Locate the cell with the specified text and output its (X, Y) center coordinate. 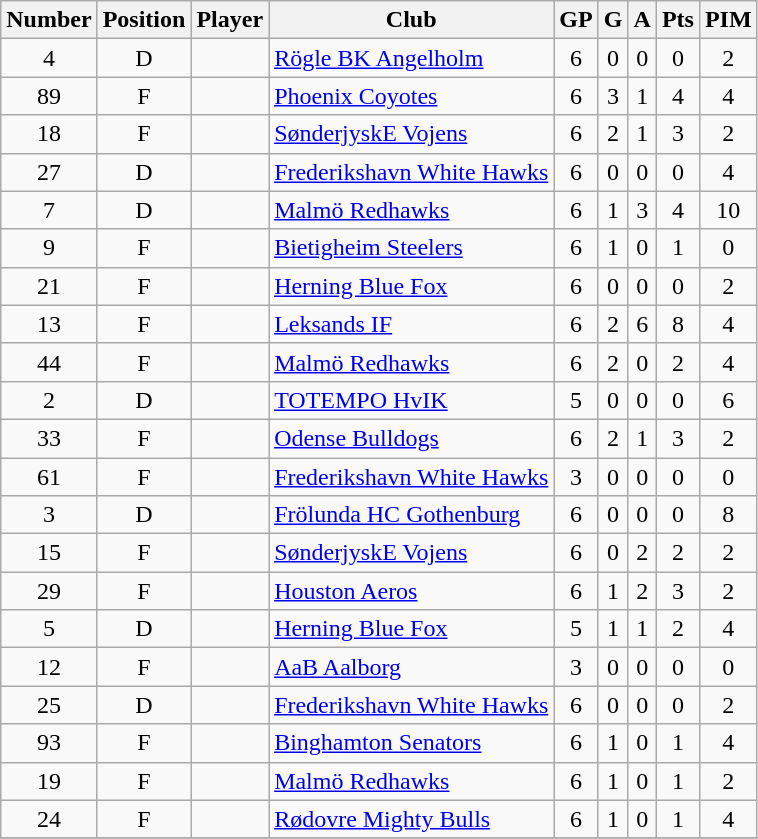
93 (49, 743)
Binghamton Senators (412, 743)
AaB Aalborg (412, 667)
29 (49, 591)
10 (728, 210)
21 (49, 286)
27 (49, 172)
Position (144, 20)
25 (49, 705)
44 (49, 362)
15 (49, 553)
Odense Bulldogs (412, 438)
33 (49, 438)
Frölunda HC Gothenburg (412, 515)
Rødovre Mighty Bulls (412, 819)
PIM (728, 20)
18 (49, 134)
Leksands IF (412, 324)
Houston Aeros (412, 591)
19 (49, 781)
24 (49, 819)
7 (49, 210)
Bietigheim Steelers (412, 248)
G (613, 20)
Player (230, 20)
89 (49, 96)
13 (49, 324)
TOTEMPO HvIK (412, 400)
Number (49, 20)
Rögle BK Angelholm (412, 58)
GP (576, 20)
61 (49, 477)
A (642, 20)
Phoenix Coyotes (412, 96)
Club (412, 20)
Pts (678, 20)
12 (49, 667)
9 (49, 248)
